From the cell containing the given text, extract its center point as (x, y) coordinate. 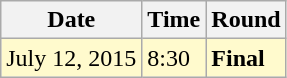
8:30 (174, 58)
July 12, 2015 (72, 58)
Final (246, 58)
Round (246, 20)
Time (174, 20)
Date (72, 20)
